Pinpoint the cell where the given text exists, returning its [X, Y] midpoint coordinate. 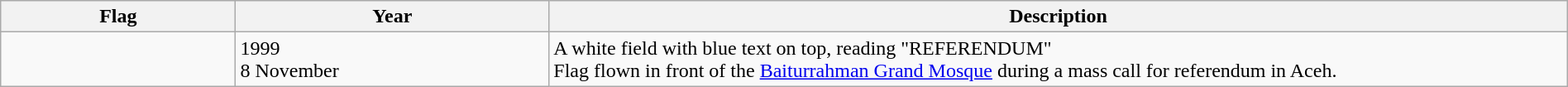
Flag [118, 17]
Year [392, 17]
19998 November [392, 60]
Description [1059, 17]
